Return the (x, y) coordinate for the center point of the cell that contains the specified text.  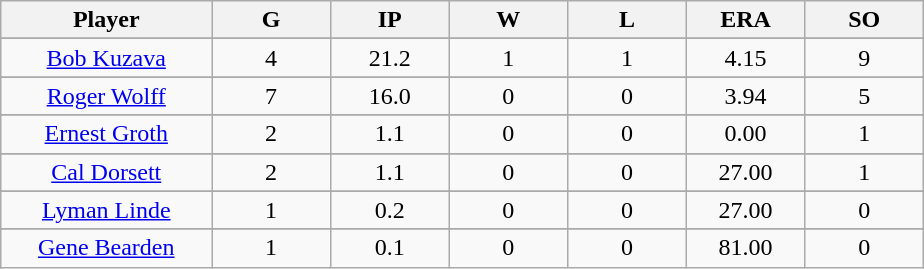
0.2 (390, 210)
ERA (746, 20)
16.0 (390, 96)
Gene Bearden (106, 248)
Player (106, 20)
0.1 (390, 248)
0.00 (746, 134)
5 (864, 96)
SO (864, 20)
9 (864, 58)
IP (390, 20)
3.94 (746, 96)
4.15 (746, 58)
Roger Wolff (106, 96)
21.2 (390, 58)
Ernest Groth (106, 134)
W (508, 20)
G (272, 20)
Bob Kuzava (106, 58)
81.00 (746, 248)
4 (272, 58)
L (628, 20)
Lyman Linde (106, 210)
Cal Dorsett (106, 172)
7 (272, 96)
